Scan for the cell matching the given text and deliver its [x, y] coordinate at center. 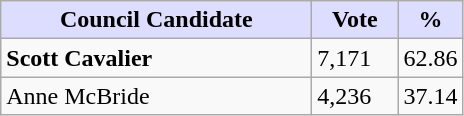
Vote [355, 20]
7,171 [355, 58]
% [430, 20]
Scott Cavalier [156, 58]
Anne McBride [156, 96]
37.14 [430, 96]
62.86 [430, 58]
4,236 [355, 96]
Council Candidate [156, 20]
